Output the (x, y) coordinate of the center of the cell containing the given text.  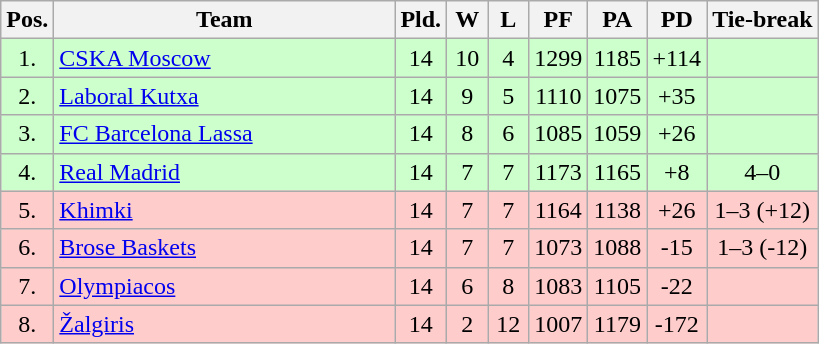
2. (28, 96)
Team (224, 20)
Žalgiris (224, 324)
1–3 (+12) (763, 210)
1185 (618, 58)
Olympiacos (224, 286)
Laboral Kutxa (224, 96)
6. (28, 248)
Brose Baskets (224, 248)
1. (28, 58)
8. (28, 324)
10 (468, 58)
1075 (618, 96)
4–0 (763, 172)
Khimki (224, 210)
2 (468, 324)
-15 (677, 248)
Tie-break (763, 20)
+8 (677, 172)
1165 (618, 172)
-22 (677, 286)
1088 (618, 248)
5 (508, 96)
1073 (558, 248)
+114 (677, 58)
1–3 (-12) (763, 248)
PD (677, 20)
Real Madrid (224, 172)
4. (28, 172)
1105 (618, 286)
1173 (558, 172)
-172 (677, 324)
FC Barcelona Lassa (224, 134)
L (508, 20)
4 (508, 58)
1179 (618, 324)
W (468, 20)
9 (468, 96)
5. (28, 210)
PF (558, 20)
Pos. (28, 20)
1059 (618, 134)
CSKA Moscow (224, 58)
12 (508, 324)
3. (28, 134)
Pld. (421, 20)
1164 (558, 210)
1007 (558, 324)
+35 (677, 96)
7. (28, 286)
1083 (558, 286)
1110 (558, 96)
1085 (558, 134)
PA (618, 20)
1138 (618, 210)
1299 (558, 58)
